Provide the (X, Y) coordinate of the cell's center where the given text is located.  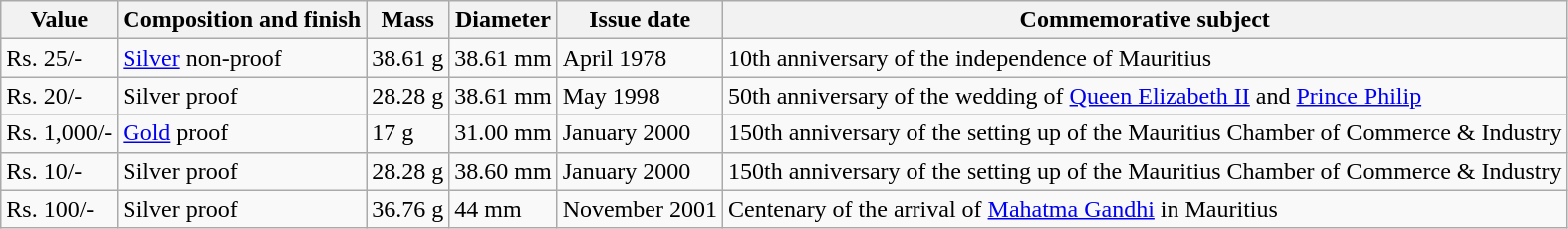
17 g (408, 133)
Centenary of the arrival of Mahatma Gandhi in Mauritius (1145, 209)
44 mm (503, 209)
Value (60, 20)
Issue date (640, 20)
38.60 mm (503, 171)
10th anniversary of the independence of Mauritius (1145, 58)
Rs. 25/- (60, 58)
November 2001 (640, 209)
Silver non-proof (242, 58)
May 1998 (640, 96)
Gold proof (242, 133)
38.61 g (408, 58)
Rs. 100/- (60, 209)
Composition and finish (242, 20)
Mass (408, 20)
Rs. 20/- (60, 96)
50th anniversary of the wedding of Queen Elizabeth II and Prince Philip (1145, 96)
Rs. 10/- (60, 171)
Rs. 1,000/- (60, 133)
Commemorative subject (1145, 20)
Diameter (503, 20)
31.00 mm (503, 133)
April 1978 (640, 58)
36.76 g (408, 209)
